Find where the given text appears and provide that cell's center as (x, y) coordinate. 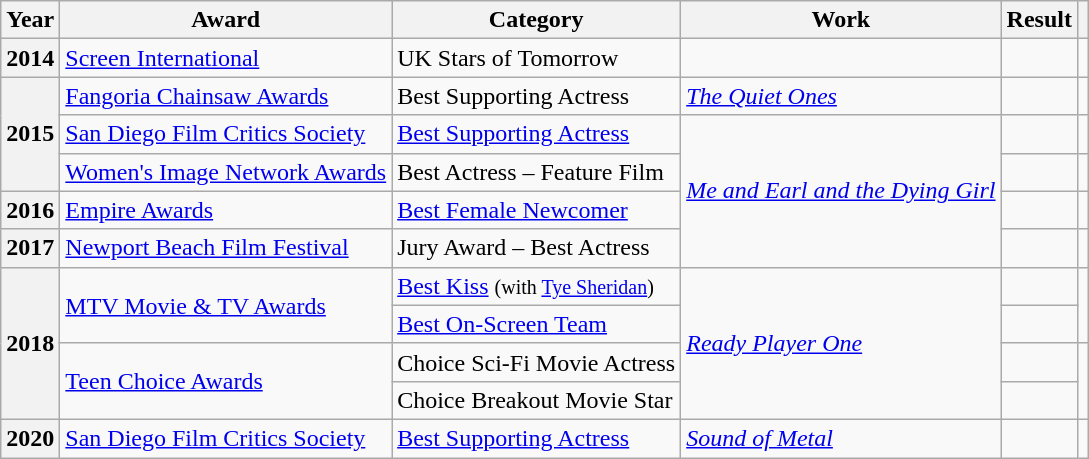
Year (30, 20)
Best On-Screen Team (536, 324)
Sound of Metal (841, 438)
Ready Player One (841, 343)
2020 (30, 438)
Choice Breakout Movie Star (536, 400)
2014 (30, 58)
Choice Sci-Fi Movie Actress (536, 362)
Best Kiss (with Tye Sheridan) (536, 286)
Category (536, 20)
2018 (30, 343)
Empire Awards (226, 210)
2015 (30, 134)
UK Stars of Tomorrow (536, 58)
MTV Movie & TV Awards (226, 305)
The Quiet Ones (841, 96)
Best Actress – Feature Film (536, 172)
Fangoria Chainsaw Awards (226, 96)
Best Female Newcomer (536, 210)
Me and Earl and the Dying Girl (841, 191)
Award (226, 20)
Teen Choice Awards (226, 381)
2016 (30, 210)
Screen International (226, 58)
Work (841, 20)
Women's Image Network Awards (226, 172)
Result (1039, 20)
Jury Award – Best Actress (536, 248)
Newport Beach Film Festival (226, 248)
2017 (30, 248)
